Output the (X, Y) coordinate of the center of the cell containing the given text.  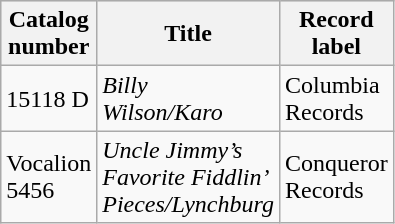
Billy Wilson/Karo (188, 98)
Record label (336, 34)
Uncle Jimmy’s Favorite Fiddlin’ Pieces/Lynchburg (188, 177)
Conqueror Records (336, 177)
Catalog number (49, 34)
Columbia Records (336, 98)
Title (188, 34)
Vocalion 5456 (49, 177)
15118 D (49, 98)
